Capture the cell that displays the provided text and extract its [X, Y] central coordinate. 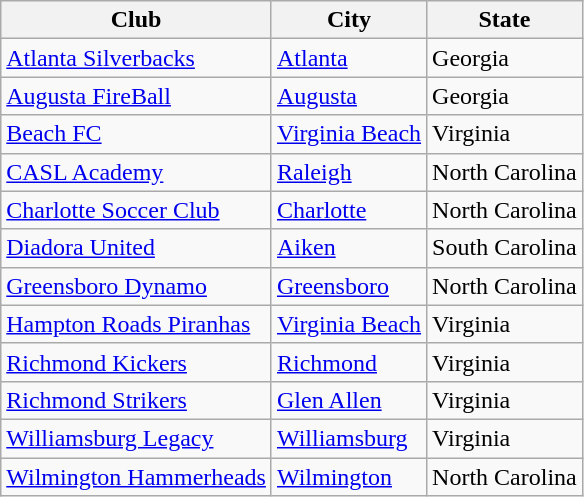
Club [136, 20]
Diadora United [136, 248]
Richmond Strikers [136, 400]
Wilmington [348, 477]
State [505, 20]
Richmond Kickers [136, 362]
Williamsburg Legacy [136, 438]
City [348, 20]
Charlotte [348, 210]
Beach FC [136, 134]
Greensboro [348, 286]
Augusta FireBall [136, 96]
Wilmington Hammerheads [136, 477]
CASL Academy [136, 172]
Glen Allen [348, 400]
Charlotte Soccer Club [136, 210]
Greensboro Dynamo [136, 286]
Atlanta Silverbacks [136, 58]
South Carolina [505, 248]
Williamsburg [348, 438]
Augusta [348, 96]
Hampton Roads Piranhas [136, 324]
Raleigh [348, 172]
Atlanta [348, 58]
Aiken [348, 248]
Richmond [348, 362]
